Detect which cell encompasses the target text, then output its (X, Y) center coordinate. 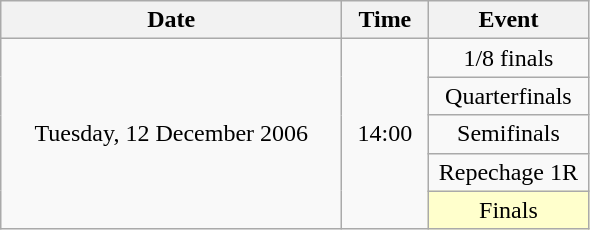
Tuesday, 12 December 2006 (172, 134)
Event (508, 20)
1/8 finals (508, 58)
Time (385, 20)
14:00 (385, 134)
Repechage 1R (508, 172)
Quarterfinals (508, 96)
Date (172, 20)
Finals (508, 210)
Semifinals (508, 134)
